Capture the cell that displays the provided text and extract its [x, y] central coordinate. 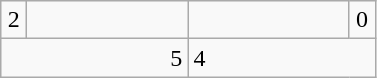
4 [282, 58]
0 [362, 20]
5 [94, 58]
2 [14, 20]
